Return the (x, y) coordinate for the center point of the cell that contains the specified text.  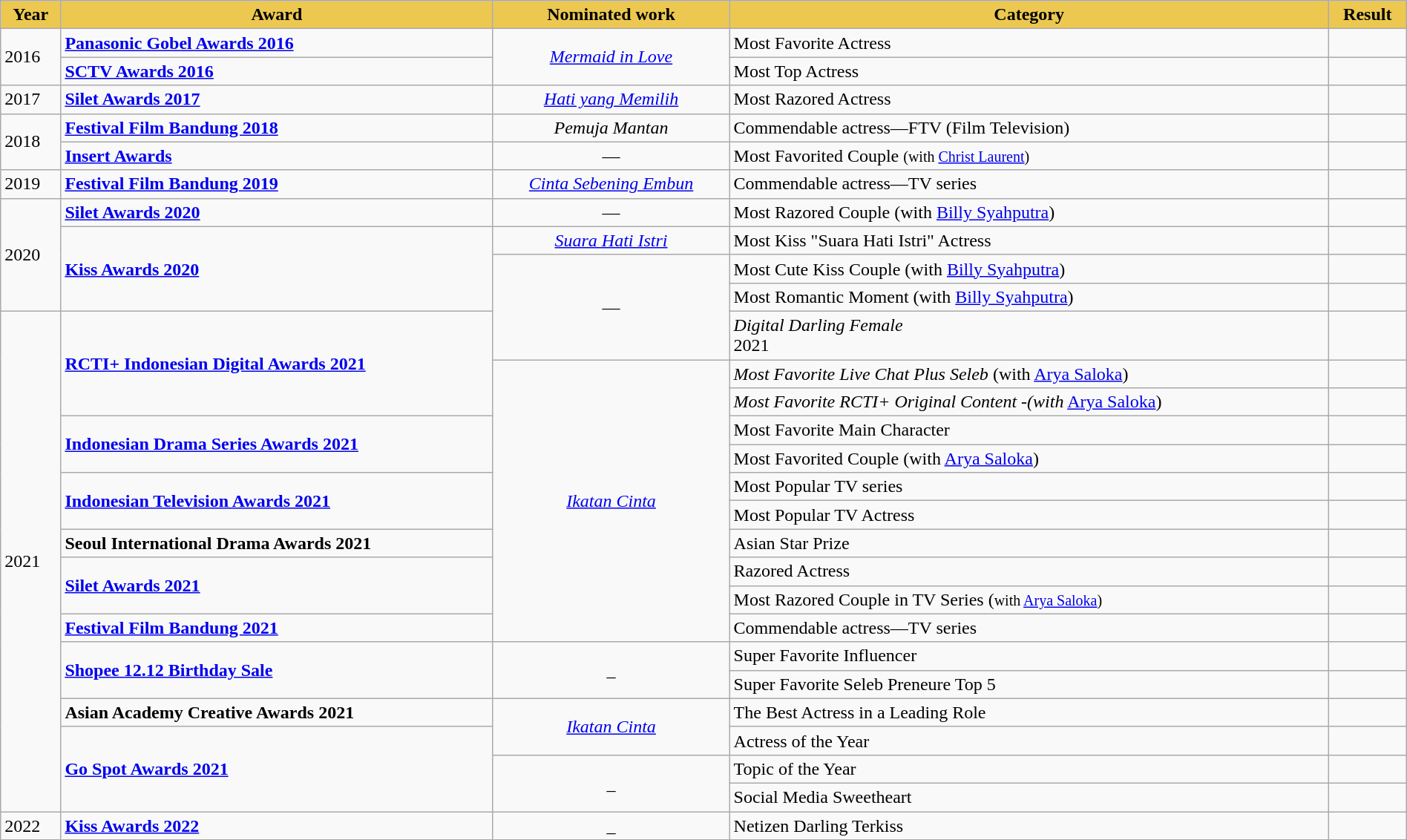
Festival Film Bandung 2019 (277, 184)
Festival Film Bandung 2021 (277, 628)
Pemuja Mantan (611, 128)
2019 (31, 184)
Result (1367, 15)
Most Favorite RCTI+ Original Content -(with Arya Saloka) (1029, 402)
Topic of the Year (1029, 769)
Indonesian Television Awards 2021 (277, 501)
Asian Star Prize (1029, 543)
Most Top Actress (1029, 71)
Panasonic Gobel Awards 2016 (277, 43)
Suara Hati Istri (611, 240)
SCTV Awards 2016 (277, 71)
Most Romantic Moment (with Billy Syahputra) (1029, 297)
Social Media Sweetheart (1029, 797)
Silet Awards 2021 (277, 585)
Most Popular TV Actress (1029, 515)
Festival Film Bandung 2018 (277, 128)
Most Favorited Couple (with Christ Laurent) (1029, 156)
Most Razored Couple in TV Series (with Arya Saloka) (1029, 600)
Most Kiss "Suara Hati Istri" Actress (1029, 240)
Cinta Sebening Embun (611, 184)
Seoul International Drama Awards 2021 (277, 543)
Indonesian Drama Series Awards 2021 (277, 444)
Award (277, 15)
Nominated work (611, 15)
Most Razored Couple (with Billy Syahputra) (1029, 212)
Digital Darling Female2021 (1029, 335)
Most Favorited Couple (with Arya Saloka) (1029, 459)
Go Spot Awards 2021 (277, 769)
Year (31, 15)
Most Cute Kiss Couple (with Billy Syahputra) (1029, 269)
Insert Awards (277, 156)
2020 (31, 255)
Asian Academy Creative Awards 2021 (277, 712)
Mermaid in Love (611, 57)
2016 (31, 57)
Most Popular TV series (1029, 487)
Most Razored Actress (1029, 99)
Most Favorite Actress (1029, 43)
Kiss Awards 2022 (277, 826)
Actress of the Year (1029, 741)
Razored Actress (1029, 571)
RCTI+ Indonesian Digital Awards 2021 (277, 364)
Netizen Darling Terkiss (1029, 826)
2017 (31, 99)
Super Favorite Seleb Preneure Top 5 (1029, 684)
Hati yang Memilih (611, 99)
Silet Awards 2020 (277, 212)
2021 (31, 561)
Shopee 12.12 Birthday Sale (277, 670)
The Best Actress in a Leading Role (1029, 712)
Most Favorite Main Character (1029, 430)
2022 (31, 826)
Super Favorite Influencer (1029, 656)
Category (1029, 15)
Most Favorite Live Chat Plus Seleb (with Arya Saloka) (1029, 373)
Kiss Awards 2020 (277, 269)
2018 (31, 142)
Silet Awards 2017 (277, 99)
Commendable actress—FTV (Film Television) (1029, 128)
